Locate the cell with the specified text and output its [x, y] center coordinate. 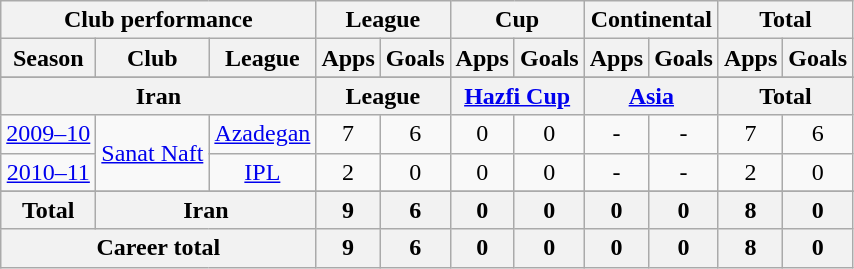
2009–10 [48, 134]
Club performance [158, 20]
Career total [158, 248]
Club [152, 58]
Cup [517, 20]
Continental [651, 20]
Sanat Naft [152, 153]
Season [48, 58]
Asia [651, 96]
Azadegan [262, 134]
IPL [262, 172]
Hazfi Cup [517, 96]
2010–11 [48, 172]
